Provide the [X, Y] coordinate of the cell's center where the given text is located.  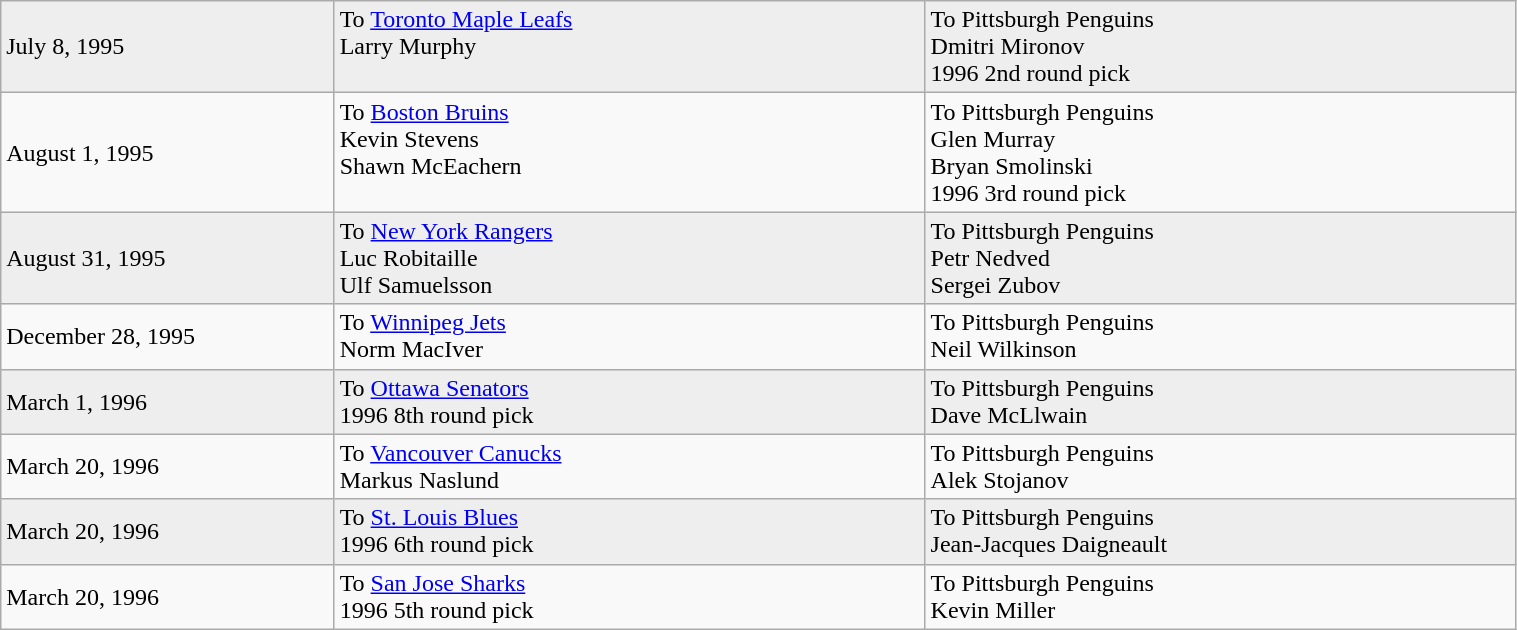
March 1, 1996 [168, 402]
To New York RangersLuc RobitailleUlf Samuelsson [630, 258]
To Pittsburgh PenguinsDmitri Mironov1996 2nd round pick [1220, 47]
August 31, 1995 [168, 258]
December 28, 1995 [168, 336]
To San Jose Sharks1996 5th round pick [630, 596]
To Pittsburgh PenguinsGlen MurrayBryan Smolinski1996 3rd round pick [1220, 152]
To Vancouver CanucksMarkus Naslund [630, 466]
To Pittsburgh PenguinsAlek Stojanov [1220, 466]
To Pittsburgh PenguinsNeil Wilkinson [1220, 336]
To Pittsburgh PenguinsJean-Jacques Daigneault [1220, 532]
August 1, 1995 [168, 152]
To Boston BruinsKevin StevensShawn McEachern [630, 152]
To St. Louis Blues1996 6th round pick [630, 532]
To Toronto Maple LeafsLarry Murphy [630, 47]
To Pittsburgh PenguinsDave McLlwain [1220, 402]
To Winnipeg JetsNorm MacIver [630, 336]
To Pittsburgh PenguinsPetr NedvedSergei Zubov [1220, 258]
July 8, 1995 [168, 47]
To Pittsburgh PenguinsKevin Miller [1220, 596]
To Ottawa Senators1996 8th round pick [630, 402]
